Provide the (x, y) coordinate of the cell's center where the given text is located.  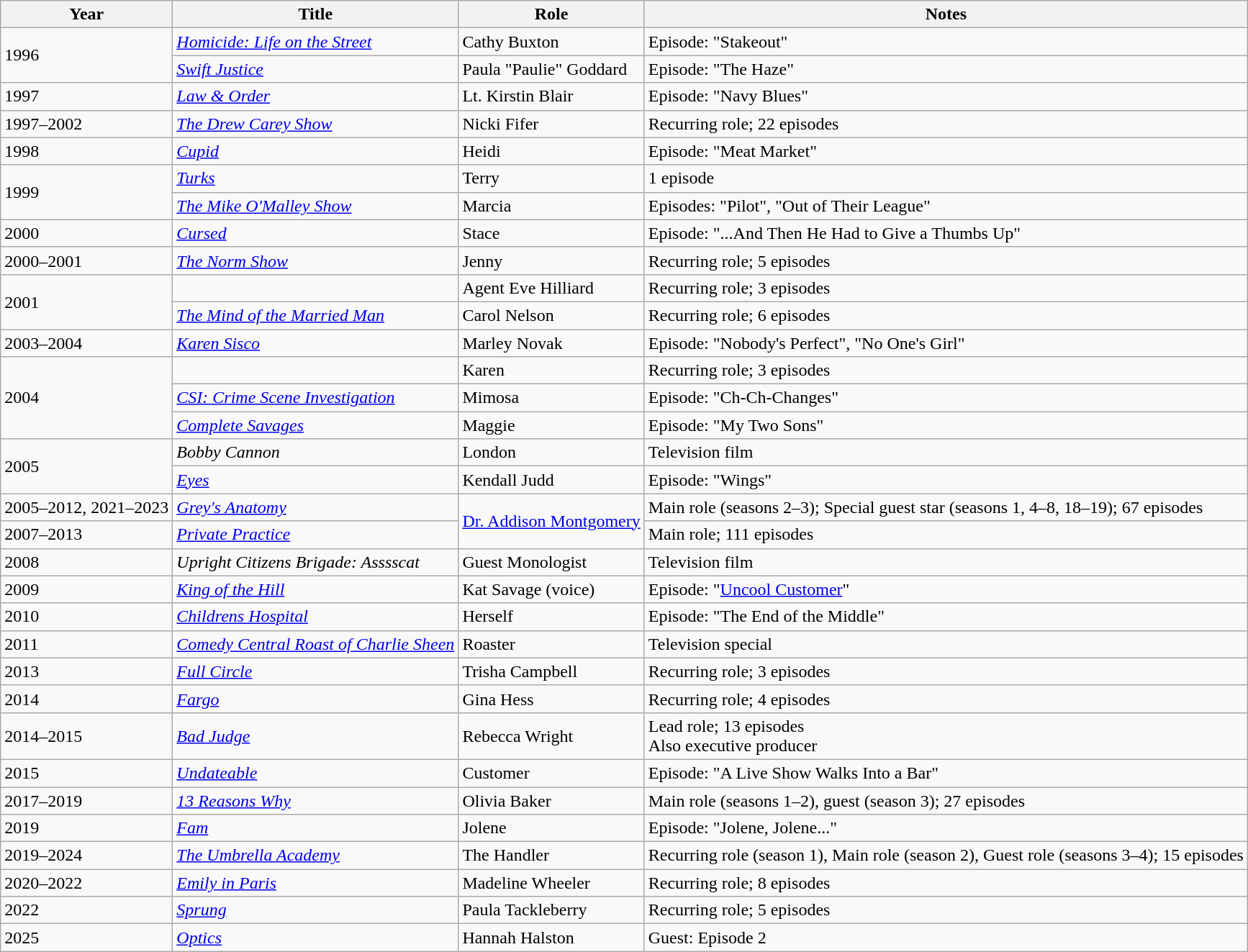
2004 (86, 398)
Kat Savage (voice) (551, 589)
The Mike O'Malley Show (315, 206)
Comedy Central Roast of Charlie Sheen (315, 644)
2000–2001 (86, 260)
London (551, 453)
Recurring role (season 1), Main role (season 2), Guest role (seasons 3–4); 15 episodes (946, 856)
Recurring role; 4 episodes (946, 699)
2003–2004 (86, 343)
2013 (86, 671)
Episode: "Navy Blues" (946, 96)
Karen Sisco (315, 343)
King of the Hill (315, 589)
1998 (86, 151)
Trisha Campbell (551, 671)
Year (86, 14)
Episode: "Nobody's Perfect", "No One's Girl" (946, 343)
Swift Justice (315, 69)
Lead role; 13 episodesAlso executive producer (946, 735)
Title (315, 14)
Episode: "Wings" (946, 480)
Customer (551, 773)
Herself (551, 617)
Fam (315, 828)
Terry (551, 178)
Episode: "The End of the Middle" (946, 617)
Cursed (315, 233)
Episode: "Uncool Customer" (946, 589)
Hannah Halston (551, 938)
Lt. Kirstin Blair (551, 96)
2000 (86, 233)
Main role (seasons 2–3); Special guest star (seasons 1, 4–8, 18–19); 67 episodes (946, 507)
Jenny (551, 260)
2014 (86, 699)
Upright Citizens Brigade: Asssscat (315, 562)
Jolene (551, 828)
2010 (86, 617)
Marcia (551, 206)
2019 (86, 828)
Maggie (551, 425)
Karen (551, 371)
The Norm Show (315, 260)
Full Circle (315, 671)
Homicide: Life on the Street (315, 42)
2009 (86, 589)
Television special (946, 644)
Main role (seasons 1–2), guest (season 3); 27 episodes (946, 801)
Law & Order (315, 96)
2025 (86, 938)
Episode: "A Live Show Walks Into a Bar" (946, 773)
2005–2012, 2021–2023 (86, 507)
Recurring role; 8 episodes (946, 883)
2005 (86, 466)
Dr. Addison Montgomery (551, 521)
Emily in Paris (315, 883)
2008 (86, 562)
Main role; 111 episodes (946, 535)
Fargo (315, 699)
Episodes: "Pilot", "Out of Their League" (946, 206)
Carol Nelson (551, 315)
Notes (946, 14)
2019–2024 (86, 856)
2007–2013 (86, 535)
Optics (315, 938)
Complete Savages (315, 425)
Episode: "My Two Sons" (946, 425)
Recurring role; 22 episodes (946, 124)
CSI: Crime Scene Investigation (315, 398)
Guest: Episode 2 (946, 938)
Episode: "...And Then He Had to Give a Thumbs Up" (946, 233)
Agent Eve Hilliard (551, 288)
Undateable (315, 773)
Madeline Wheeler (551, 883)
Roaster (551, 644)
2015 (86, 773)
The Handler (551, 856)
Gina Hess (551, 699)
1997–2002 (86, 124)
Heidi (551, 151)
Episode: "The Haze" (946, 69)
1996 (86, 55)
Role (551, 14)
Rebecca Wright (551, 735)
Mimosa (551, 398)
Episode: "Ch-Ch-Changes" (946, 398)
1999 (86, 192)
2020–2022 (86, 883)
The Umbrella Academy (315, 856)
Grey's Anatomy (315, 507)
13 Reasons Why (315, 801)
2022 (86, 910)
Sprung (315, 910)
2014–2015 (86, 735)
Recurring role; 6 episodes (946, 315)
Private Practice (315, 535)
Cathy Buxton (551, 42)
Bad Judge (315, 735)
Nicki Fifer (551, 124)
Guest Monologist (551, 562)
Paula "Paulie" Goddard (551, 69)
Kendall Judd (551, 480)
Bobby Cannon (315, 453)
Eyes (315, 480)
Olivia Baker (551, 801)
Episode: "Stakeout" (946, 42)
2011 (86, 644)
Marley Novak (551, 343)
Stace (551, 233)
Paula Tackleberry (551, 910)
Episode: "Meat Market" (946, 151)
Turks (315, 178)
Episode: "Jolene, Jolene..." (946, 828)
2017–2019 (86, 801)
Childrens Hospital (315, 617)
The Drew Carey Show (315, 124)
2001 (86, 302)
Cupid (315, 151)
1997 (86, 96)
The Mind of the Married Man (315, 315)
1 episode (946, 178)
